Extract the [X, Y] coordinate from the center of the cell holding the provided text.  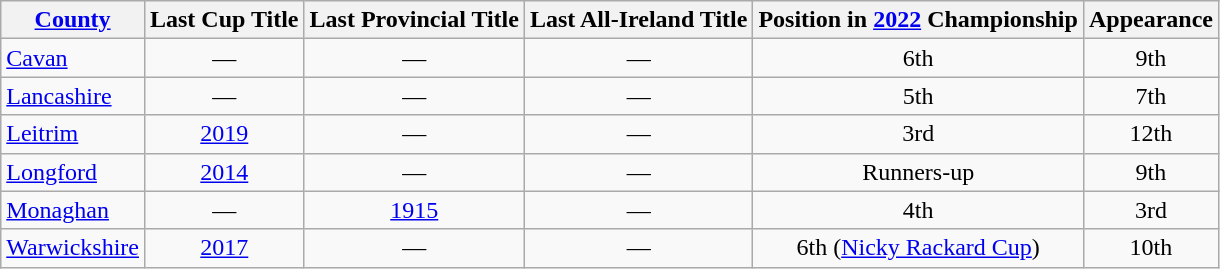
County [73, 20]
Leitrim [73, 134]
6th (Nicky Rackard Cup) [918, 248]
12th [1150, 134]
Last All-Ireland Title [638, 20]
10th [1150, 248]
7th [1150, 96]
Runners-up [918, 172]
Last Provincial Title [414, 20]
Cavan [73, 58]
2014 [224, 172]
5th [918, 96]
2017 [224, 248]
Warwickshire [73, 248]
Longford [73, 172]
6th [918, 58]
Last Cup Title [224, 20]
Lancashire [73, 96]
Position in 2022 Championship [918, 20]
Monaghan [73, 210]
4th [918, 210]
1915 [414, 210]
Appearance [1150, 20]
2019 [224, 134]
